Scan for the cell matching the given text and deliver its [X, Y] coordinate at center. 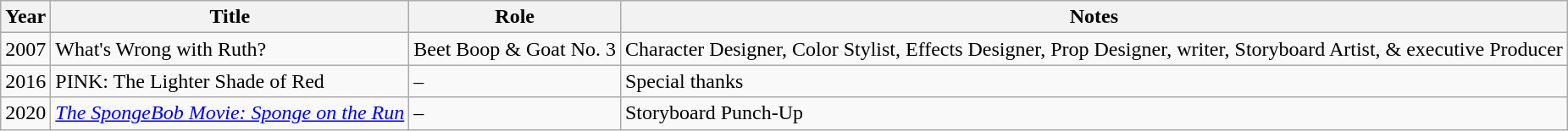
PINK: The Lighter Shade of Red [230, 81]
Role [515, 17]
The SpongeBob Movie: Sponge on the Run [230, 113]
Notes [1094, 17]
Year [25, 17]
Beet Boop & Goat No. 3 [515, 49]
Special thanks [1094, 81]
2007 [25, 49]
Storyboard Punch-Up [1094, 113]
What's Wrong with Ruth? [230, 49]
2016 [25, 81]
Character Designer, Color Stylist, Effects Designer, Prop Designer, writer, Storyboard Artist, & executive Producer [1094, 49]
Title [230, 17]
2020 [25, 113]
